For the text-containing cell, return its midpoint in [X, Y] coordinate format. 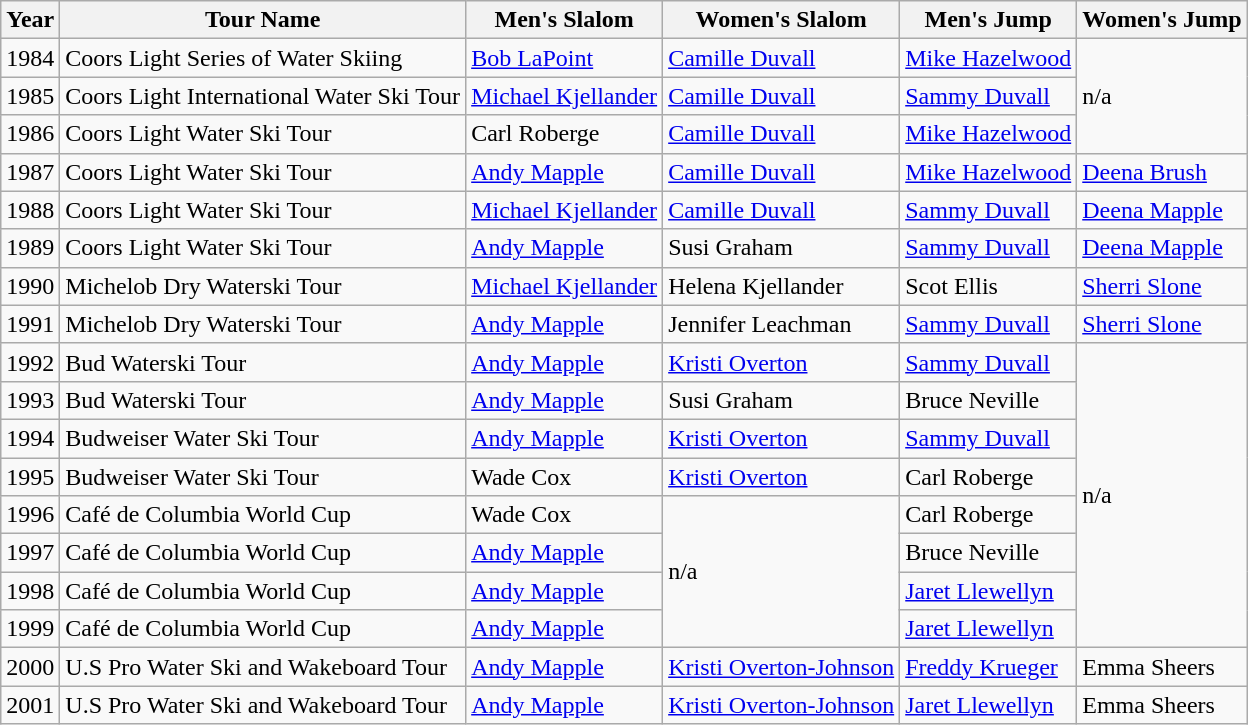
1984 [30, 58]
Jennifer Leachman [782, 324]
1996 [30, 515]
Women's Slalom [782, 20]
1994 [30, 438]
Deena Brush [1162, 172]
1991 [30, 324]
1999 [30, 629]
1998 [30, 591]
Coors Light International Water Ski Tour [263, 96]
Bob LaPoint [564, 58]
Coors Light Series of Water Skiing [263, 58]
1993 [30, 400]
1997 [30, 553]
1995 [30, 477]
Scot Ellis [988, 286]
1992 [30, 362]
Helena Kjellander [782, 286]
1985 [30, 96]
1990 [30, 286]
2000 [30, 667]
1987 [30, 172]
1986 [30, 134]
Women's Jump [1162, 20]
2001 [30, 705]
Year [30, 20]
Men's Slalom [564, 20]
1989 [30, 248]
Freddy Krueger [988, 667]
Tour Name [263, 20]
Men's Jump [988, 20]
1988 [30, 210]
